Detect which cell encompasses the target text, then output its [X, Y] center coordinate. 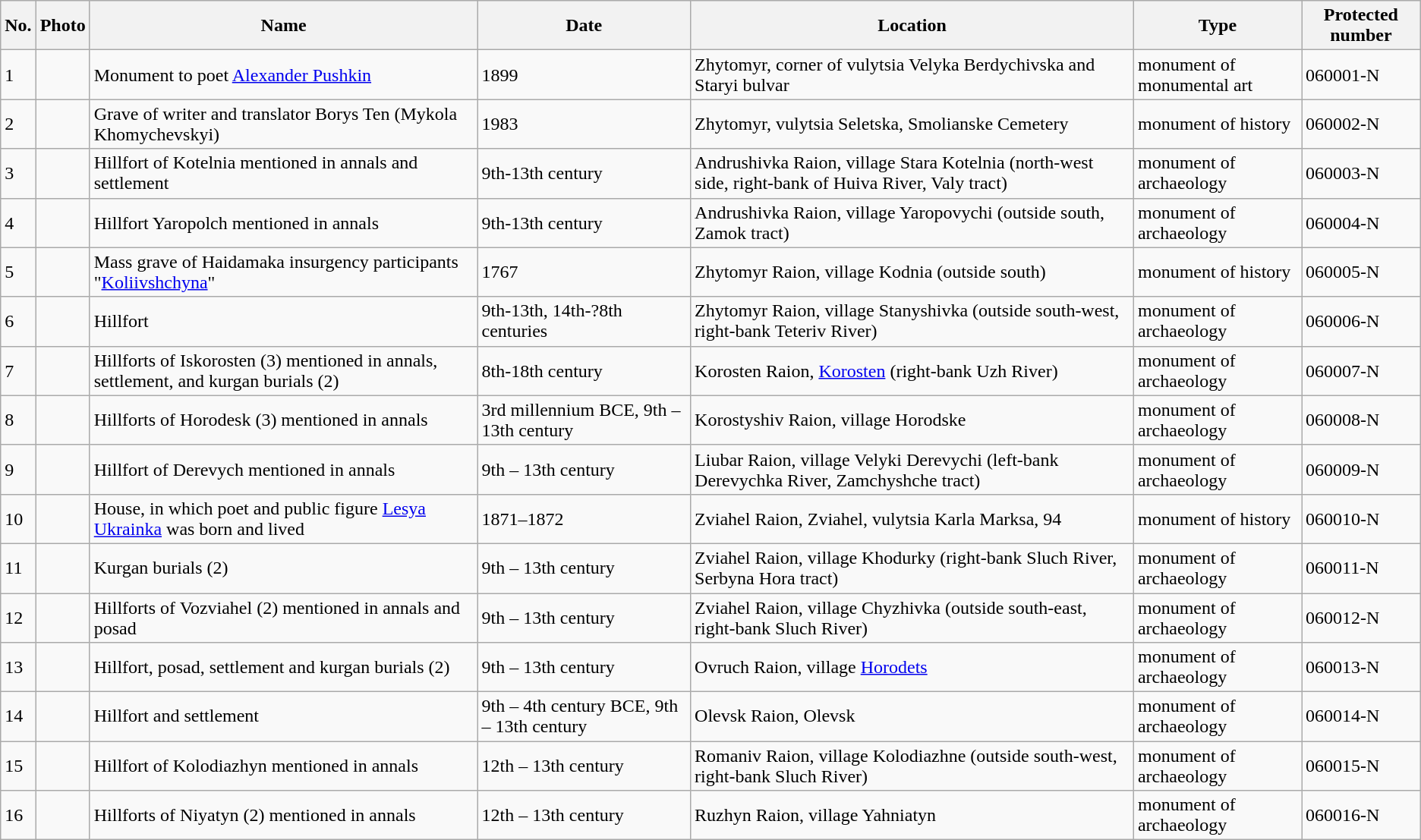
Hillfort [284, 322]
11 [18, 568]
Ruzhyn Raion, village Yahniatyn [912, 815]
060013-N [1362, 668]
Hillforts of Vozviahel (2) mentioned in annals and posad [284, 618]
5 [18, 272]
Olevsk Raion, Olevsk [912, 716]
Date [584, 26]
1 [18, 74]
Hillfort, posad, settlement and kurgan burials (2) [284, 668]
Name [284, 26]
Liubar Raion, village Velyki Derevychi (left-bank Derevychka River, Zamchyshche tract) [912, 469]
Ovruch Raion, village Horodets [912, 668]
Andrushivka Raion, village Stara Kotelnia (north-west side, right-bank of Huiva River, Valy tract) [912, 173]
Location [912, 26]
3rd millennium BCE, 9th – 13th century [584, 420]
Romaniv Raion, village Kolodiazhne (outside south-west, right-bank Sluch River) [912, 766]
Zhytomyr, vulytsia Seletska, Smolianske Cemetery [912, 124]
Kurgan burials (2) [284, 568]
1899 [584, 74]
060003-N [1362, 173]
7 [18, 370]
Hillfort and settlement [284, 716]
060012-N [1362, 618]
Hillfort Yaropolch mentioned in annals [284, 223]
060009-N [1362, 469]
Zviahel Raion, Zviahel, vulytsia Karla Marksa, 94 [912, 519]
060014-N [1362, 716]
1871–1872 [584, 519]
Hillforts of Horodesk (3) mentioned in annals [284, 420]
3 [18, 173]
Protected number [1362, 26]
060004-N [1362, 223]
14 [18, 716]
10 [18, 519]
16 [18, 815]
Zhytomyr Raion, village Kodnia (outside south) [912, 272]
060010-N [1362, 519]
060006-N [1362, 322]
Hillfort of Kolodiazhyn mentioned in annals [284, 766]
15 [18, 766]
Korostyshiv Raion, village Horodske [912, 420]
Hillfort of Derevych mentioned in annals [284, 469]
2 [18, 124]
Zviahel Raion, village Khodurky (right-bank Sluch River, Serbyna Hora tract) [912, 568]
060007-N [1362, 370]
1767 [584, 272]
9th – 4th century BCE, 9th – 13th century [584, 716]
Korosten Raion, Korosten (right-bank Uzh River) [912, 370]
6 [18, 322]
060015-N [1362, 766]
Andrushivka Raion, village Yaropovychi (outside south, Zamok tract) [912, 223]
9 [18, 469]
House, in which poet and public figure Lesya Ukrainka was born and lived [284, 519]
060005-N [1362, 272]
13 [18, 668]
Zviahel Raion, village Chyzhivka (outside south-east, right-bank Sluch River) [912, 618]
9th-13th, 14th-?8th centuries [584, 322]
1983 [584, 124]
monument of monumental art [1218, 74]
Monument to poet Alexander Pushkin [284, 74]
060008-N [1362, 420]
Grave of writer and translator Borys Ten (Mykola Khomychevskyi) [284, 124]
Mass grave of Haidamaka insurgency participants "Koliivshchyna" [284, 272]
8th-18th century [584, 370]
12 [18, 618]
Hillforts of Iskorosten (3) mentioned in annals, settlement, and kurgan burials (2) [284, 370]
Zhytomyr, corner of vulytsia Velyka Berdychivska and Staryi bulvar [912, 74]
060016-N [1362, 815]
No. [18, 26]
Hillfort of Kotelnia mentioned in annals and settlement [284, 173]
8 [18, 420]
Hillforts of Niyatyn (2) mentioned in annals [284, 815]
Photo [62, 26]
060001-N [1362, 74]
Zhytomyr Raion, village Stanyshivka (outside south-west, right-bank Teteriv River) [912, 322]
4 [18, 223]
060011-N [1362, 568]
060002-N [1362, 124]
Type [1218, 26]
